Search for the cell housing the specified text and yield its [X, Y] center coordinate. 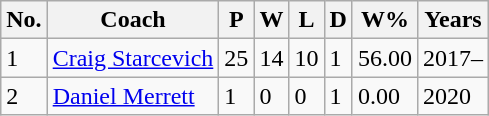
Daniel Merrett [133, 96]
10 [306, 58]
2020 [452, 96]
Years [452, 20]
D [338, 20]
P [236, 20]
W% [384, 20]
2017– [452, 58]
14 [272, 58]
L [306, 20]
Coach [133, 20]
25 [236, 58]
W [272, 20]
Craig Starcevich [133, 58]
0.00 [384, 96]
2 [24, 96]
56.00 [384, 58]
No. [24, 20]
